Return the [X, Y] coordinate for the center point of the cell that contains the specified text.  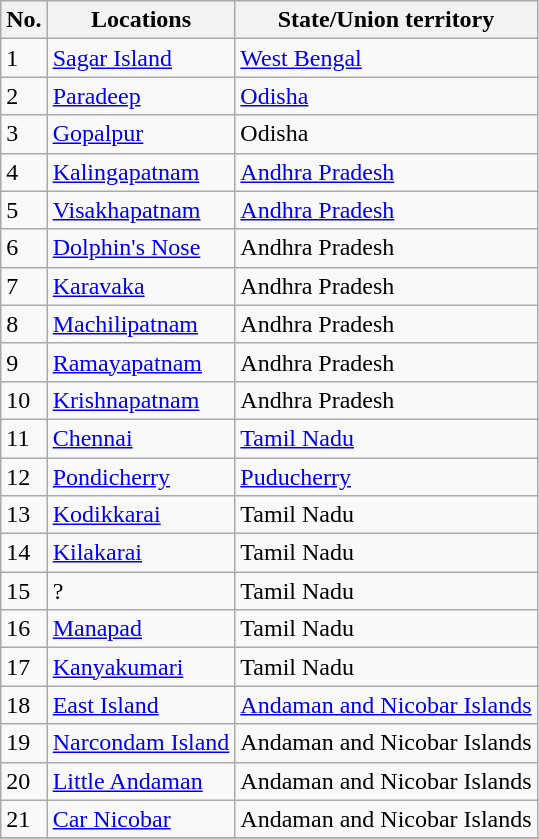
Machilipatnam [141, 324]
Visakhapatnam [141, 210]
15 [24, 591]
Chennai [141, 438]
19 [24, 743]
Ramayapatnam [141, 362]
Car Nicobar [141, 819]
10 [24, 400]
No. [24, 20]
2 [24, 96]
Kilakarai [141, 553]
14 [24, 553]
Kalingapatnam [141, 172]
State/Union territory [386, 20]
Kanyakumari [141, 667]
5 [24, 210]
9 [24, 362]
17 [24, 667]
Krishnapatnam [141, 400]
8 [24, 324]
East Island [141, 705]
Puducherry [386, 477]
Little Andaman [141, 781]
12 [24, 477]
Gopalpur [141, 134]
13 [24, 515]
Karavaka [141, 286]
16 [24, 629]
Locations [141, 20]
20 [24, 781]
7 [24, 286]
Sagar Island [141, 58]
18 [24, 705]
Manapad [141, 629]
11 [24, 438]
Kodikkarai [141, 515]
? [141, 591]
West Bengal [386, 58]
Paradeep [141, 96]
6 [24, 248]
1 [24, 58]
3 [24, 134]
4 [24, 172]
Pondicherry [141, 477]
Dolphin's Nose [141, 248]
21 [24, 819]
Narcondam Island [141, 743]
